For the text-containing cell, return its midpoint in [x, y] coordinate format. 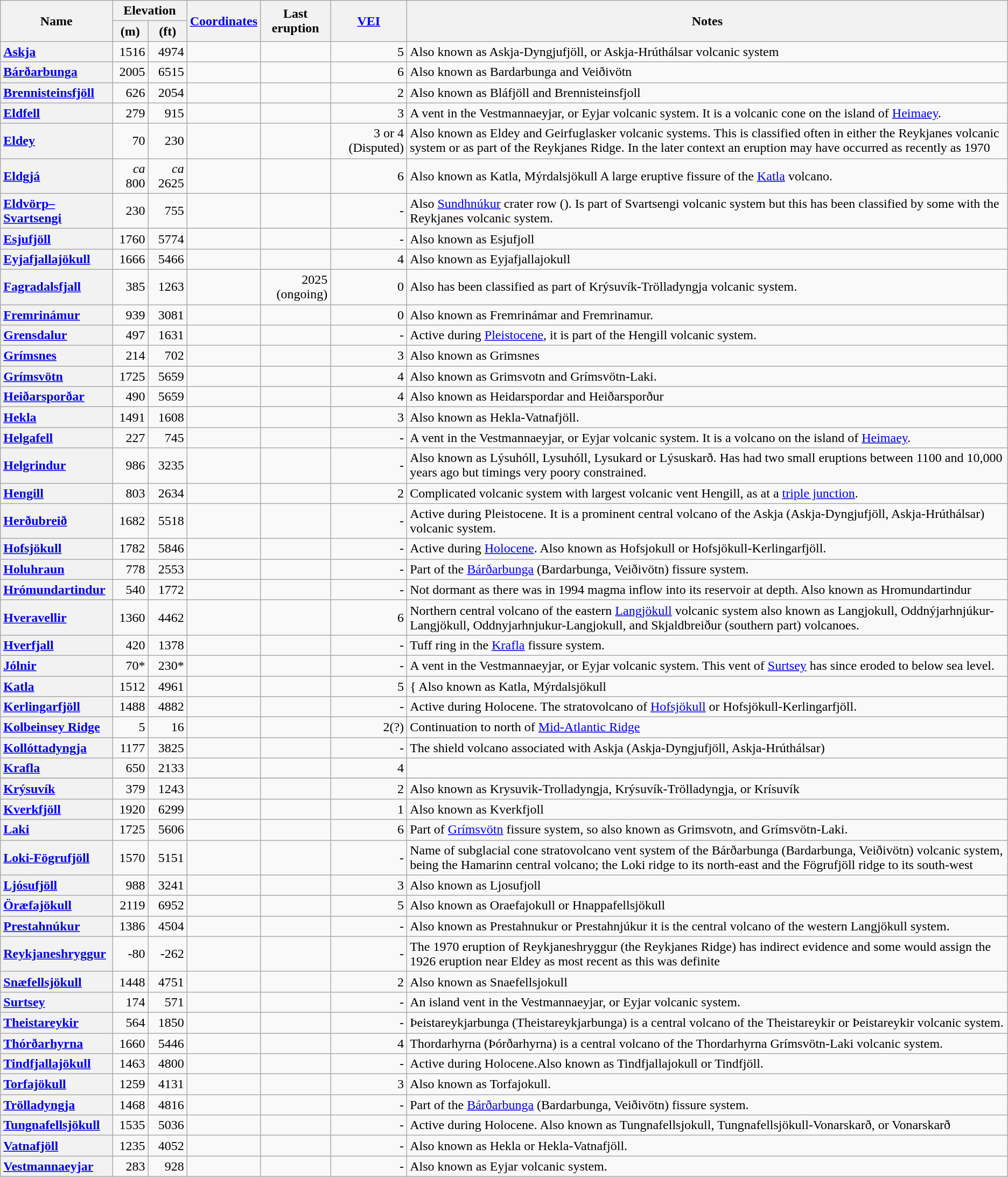
1516 [130, 52]
Also known as Eyjar volcanic system. [708, 1166]
Also known as Hekla-Vatnafjöll. [708, 417]
A vent in the Vestmannaeyjar, or Eyjar volcanic system. This vent of Surtsey has since eroded to below sea level. [708, 665]
Active during Holocene. Also known as Hofsjokull or Hofsjökull-Kerlingarfjöll. [708, 549]
1608 [167, 417]
Laki [57, 830]
Also known as Ljosufjoll [708, 885]
2133 [167, 768]
420 [130, 645]
Herðubreið [57, 521]
Tindfjallajökull [57, 1064]
Torfajökull [57, 1084]
Also known as Bardarbunga and Veiðivötn [708, 72]
Also known as Grimsvotn and Grímsvötn-Laki. [708, 376]
ca 800 [130, 176]
Grímsvötn [57, 376]
988 [130, 885]
Helgrindur [57, 465]
Esjufjöll [57, 239]
497 [130, 335]
Surtsey [57, 1002]
(ft) [167, 31]
1448 [130, 982]
803 [130, 493]
227 [130, 438]
16 [167, 727]
Thordarhyrna (Þórðarhyrna) is a central volcano of the Thordarhyrna Grímsvötn-Laki volcanic system. [708, 1043]
1463 [130, 1064]
Eldfell [57, 113]
Coordinates [223, 21]
1488 [130, 707]
5774 [167, 239]
1 [369, 809]
174 [130, 1002]
Last eruption [296, 21]
Hekla [57, 417]
4504 [167, 926]
Grímsnes [57, 356]
4961 [167, 686]
Heiðarsporðar [57, 397]
Kollóttadyngja [57, 748]
564 [130, 1022]
540 [130, 590]
Eldgjá [57, 176]
Also known as Heidarspordar and Heiðarsporður [708, 397]
Kerlingarfjöll [57, 707]
1660 [130, 1043]
1666 [130, 259]
5466 [167, 259]
4462 [167, 617]
70 [130, 141]
The shield volcano associated with Askja (Askja-Dyngjufjöll, Askja-Hrúthálsar) [708, 748]
5446 [167, 1043]
571 [167, 1002]
6515 [167, 72]
928 [167, 1166]
5151 [167, 857]
Also known as Krysuvik-Trolladyngja, Krýsuvík-Trölladyngja, or Krísuvík [708, 789]
A vent in the Vestmannaeyjar, or Eyjar volcanic system. It is a volcanic cone on the island of Heimaey. [708, 113]
Hveravellir [57, 617]
Also known as Askja-Dyngjufjöll, or Askja-Hrúthálsar volcanic system [708, 52]
Vatnafjöll [57, 1146]
1760 [130, 239]
Also known as Fremrinámar and Fremrinamur. [708, 315]
Tungnafellsjökull [57, 1125]
5518 [167, 521]
Vestmannaeyjar [57, 1166]
230* [167, 665]
Also known as Grimsnes [708, 356]
4974 [167, 52]
915 [167, 113]
Helgafell [57, 438]
4131 [167, 1084]
3 or 4 (Disputed) [369, 141]
70* [130, 665]
1386 [130, 926]
Part of Grímsvötn fissure system, so also known as Grimsvotn, and Grímsvötn-Laki. [708, 830]
Þeistareykjarbunga (Theistareykjarbunga) is a central volcano of the Theistareykir or Þeistareykir volcanic system. [708, 1022]
Notes [708, 21]
3241 [167, 885]
702 [167, 356]
Holuhraun [57, 569]
Active during Pleistocene, it is part of the Hengill volcanic system. [708, 335]
3081 [167, 315]
Brennisteinsfjöll [57, 93]
755 [167, 211]
Öræfajökull [57, 906]
939 [130, 315]
Also known as Hekla or Hekla-Vatnafjöll. [708, 1146]
An island vent in the Vestmannaeyjar, or Eyjar volcanic system. [708, 1002]
Also Sundhnúkur crater row (). Is part of Svartsengi volcanic system but this has been classified by some with the Reykjanes volcanic system. [708, 211]
1235 [130, 1146]
Krafla [57, 768]
2054 [167, 93]
Also known as Prestahnukur or Prestahnjúkur it is the central volcano of the western Langjökull system. [708, 926]
(m) [130, 31]
3235 [167, 465]
VEI [369, 21]
Tuff ring in the Krafla fissure system. [708, 645]
Hverfjall [57, 645]
Active during Pleistocene. It is a prominent central volcano of the Askja (Askja-Dyngjufjöll, Askja-Hrúthálsar) volcanic system. [708, 521]
Jólnir [57, 665]
1491 [130, 417]
Grensdalur [57, 335]
Name [57, 21]
379 [130, 789]
Ljósufjöll [57, 885]
-262 [167, 954]
Eldey [57, 141]
5036 [167, 1125]
1263 [167, 286]
ca 2625 [167, 176]
-80 [130, 954]
2119 [130, 906]
2(?) [369, 727]
Also known as Katla, Mýrdalsjökull A large eruptive fissure of the Katla volcano. [708, 176]
A vent in the Vestmannaeyjar, or Eyjar volcanic system. It is a volcano on the island of Heimaey. [708, 438]
5606 [167, 830]
Theistareykir [57, 1022]
Hengill [57, 493]
Trölladyngja [57, 1105]
1631 [167, 335]
Eldvörp–Svartsengi [57, 211]
Krýsuvík [57, 789]
Reykjaneshryggur [57, 954]
2005 [130, 72]
279 [130, 113]
Hrómundartindur [57, 590]
4800 [167, 1064]
1259 [130, 1084]
Also known as Kverkfjoll [708, 809]
1850 [167, 1022]
745 [167, 438]
Also known as Esjufjoll [708, 239]
Active during Holocene.Also known as Tindfjallajokull or Tindfjöll. [708, 1064]
Active during Holocene. The stratovolcano of Hofsjökull or Hofsjökull-Kerlingarfjöll. [708, 707]
Also known as Eyjafjallajokull [708, 259]
1243 [167, 789]
Elevation [150, 11]
{ Also known as Katla, Mýrdalsjökull [708, 686]
385 [130, 286]
Also known as Oraefajokull or Hnappafellsjökull [708, 906]
1782 [130, 549]
Also known as Torfajokull. [708, 1084]
Kolbeinsey Ridge [57, 727]
4052 [167, 1146]
1360 [130, 617]
Prestahnúkur [57, 926]
Continuation to north of Mid-Atlantic Ridge [708, 727]
4882 [167, 707]
1535 [130, 1125]
4816 [167, 1105]
Fagradalsfjall [57, 286]
1772 [167, 590]
Snæfellsjökull [57, 982]
Askja [57, 52]
1920 [130, 809]
3825 [167, 748]
778 [130, 569]
Also has been classified as part of Krýsuvík-Trölladyngja volcanic system. [708, 286]
1468 [130, 1105]
2025 (ongoing) [296, 286]
214 [130, 356]
Complicated volcanic system with largest volcanic vent Hengill, as at a triple junction. [708, 493]
490 [130, 397]
2634 [167, 493]
6952 [167, 906]
Active during Holocene. Also known as Tungnafellsjokull, Tungnafellsjökull-Vonarskarð, or Vonarskarð [708, 1125]
6299 [167, 809]
Kverkfjöll [57, 809]
Also known as Snaefellsjokull [708, 982]
Katla [57, 686]
1570 [130, 857]
Hofsjökull [57, 549]
Also known as Bláfjöll and Brennisteinsfjoll [708, 93]
Not dormant as there was in 1994 magma inflow into its reservoir at depth. Also known as Hromundartindur [708, 590]
Eyjafjallajökull [57, 259]
283 [130, 1166]
5846 [167, 549]
4751 [167, 982]
Thórðarhyrna [57, 1043]
2553 [167, 569]
650 [130, 768]
1512 [130, 686]
626 [130, 93]
1177 [130, 748]
Loki-Fögrufjöll [57, 857]
Fremrinámur [57, 315]
1378 [167, 645]
986 [130, 465]
Bárðarbunga [57, 72]
1682 [130, 521]
